For the text-containing cell, return its midpoint in [X, Y] coordinate format. 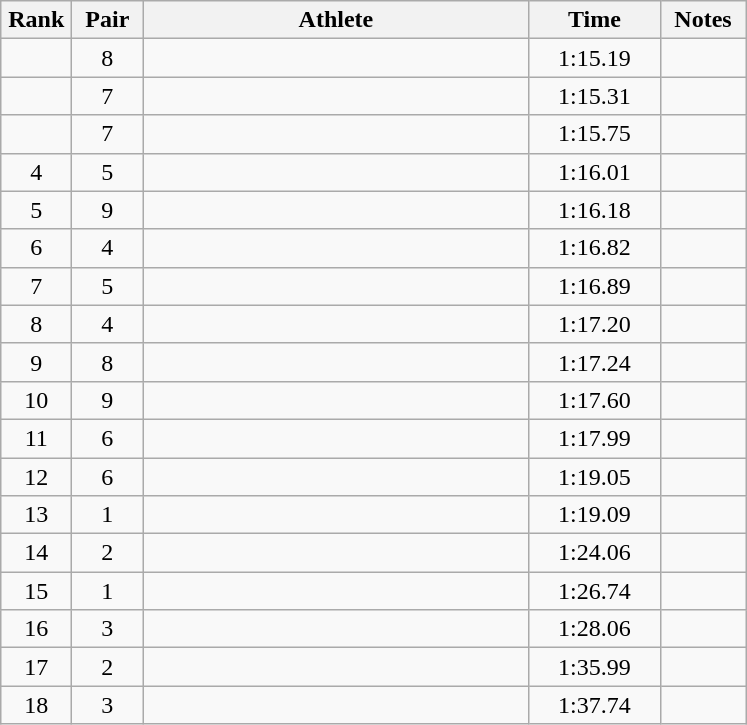
Pair [108, 20]
1:17.24 [594, 362]
15 [36, 591]
1:35.99 [594, 667]
11 [36, 438]
12 [36, 477]
1:16.82 [594, 248]
1:19.05 [594, 477]
Rank [36, 20]
1:16.01 [594, 172]
1:16.89 [594, 286]
Time [594, 20]
18 [36, 705]
Athlete [336, 20]
Notes [703, 20]
1:15.75 [594, 134]
1:15.19 [594, 58]
14 [36, 553]
1:37.74 [594, 705]
13 [36, 515]
1:28.06 [594, 629]
1:24.06 [594, 553]
10 [36, 400]
1:19.09 [594, 515]
1:17.99 [594, 438]
1:17.60 [594, 400]
1:15.31 [594, 96]
1:17.20 [594, 324]
1:26.74 [594, 591]
17 [36, 667]
1:16.18 [594, 210]
16 [36, 629]
